Determine the [X, Y] coordinate at the center of the cell enclosing the given text.  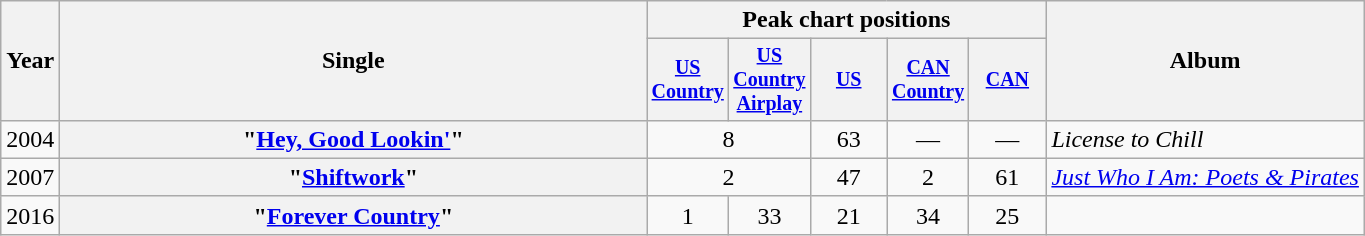
Peak chart positions [846, 20]
CAN Country [928, 80]
8 [728, 139]
1 [688, 215]
CAN [1008, 80]
2007 [30, 177]
License to Chill [1206, 139]
61 [1008, 177]
63 [848, 139]
US [848, 80]
"Shiftwork" [354, 177]
2016 [30, 215]
Just Who I Am: Poets & Pirates [1206, 177]
47 [848, 177]
21 [848, 215]
US Country Airplay [770, 80]
Album [1206, 61]
33 [770, 215]
US Country [688, 80]
Year [30, 61]
25 [1008, 215]
34 [928, 215]
2004 [30, 139]
Single [354, 61]
"Hey, Good Lookin'" [354, 139]
"Forever Country" [354, 215]
